Detect which cell encompasses the target text, then output its [x, y] center coordinate. 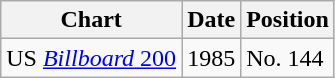
No. 144 [288, 58]
Position [288, 20]
Date [212, 20]
Chart [92, 20]
1985 [212, 58]
US Billboard 200 [92, 58]
